Search for the cell housing the specified text and yield its (x, y) center coordinate. 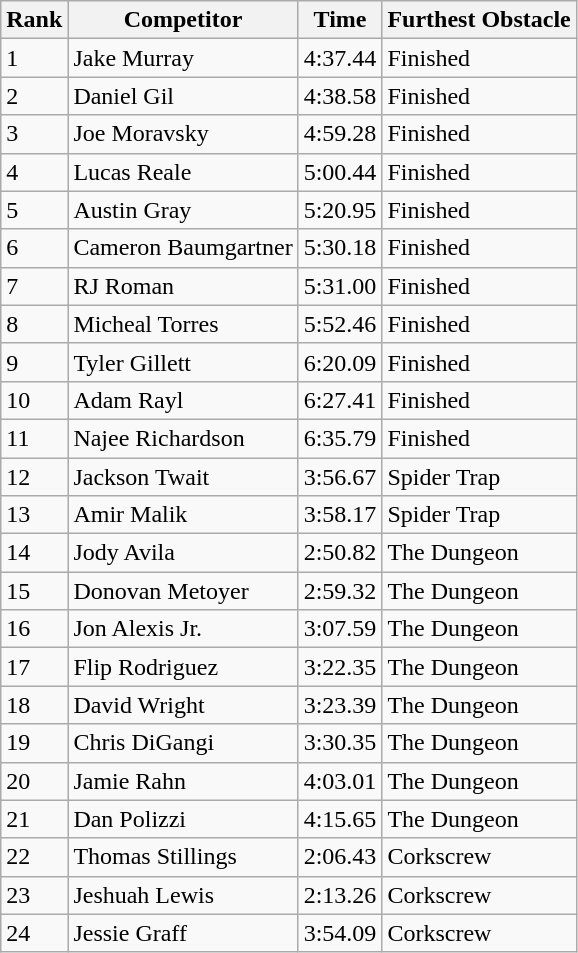
7 (34, 286)
4:37.44 (340, 58)
Daniel Gil (183, 96)
Furthest Obstacle (479, 20)
1 (34, 58)
3 (34, 134)
2 (34, 96)
Jon Alexis Jr. (183, 629)
3:56.67 (340, 477)
5:00.44 (340, 172)
Jamie Rahn (183, 781)
2:13.26 (340, 895)
Amir Malik (183, 515)
16 (34, 629)
9 (34, 362)
23 (34, 895)
6:27.41 (340, 400)
5:30.18 (340, 248)
3:30.35 (340, 743)
5:31.00 (340, 286)
Flip Rodriguez (183, 667)
3:22.35 (340, 667)
David Wright (183, 705)
Tyler Gillett (183, 362)
5 (34, 210)
Jody Avila (183, 553)
Lucas Reale (183, 172)
21 (34, 819)
Rank (34, 20)
5:52.46 (340, 324)
2:50.82 (340, 553)
Time (340, 20)
Jackson Twait (183, 477)
4:59.28 (340, 134)
Micheal Torres (183, 324)
6:20.09 (340, 362)
17 (34, 667)
4 (34, 172)
24 (34, 933)
22 (34, 857)
3:07.59 (340, 629)
Cameron Baumgartner (183, 248)
11 (34, 438)
Najee Richardson (183, 438)
20 (34, 781)
Jeshuah Lewis (183, 895)
Chris DiGangi (183, 743)
Austin Gray (183, 210)
4:03.01 (340, 781)
Thomas Stillings (183, 857)
19 (34, 743)
Competitor (183, 20)
5:20.95 (340, 210)
3:58.17 (340, 515)
4:15.65 (340, 819)
10 (34, 400)
Dan Polizzi (183, 819)
Adam Rayl (183, 400)
14 (34, 553)
2:06.43 (340, 857)
12 (34, 477)
13 (34, 515)
6:35.79 (340, 438)
2:59.32 (340, 591)
Joe Moravsky (183, 134)
8 (34, 324)
15 (34, 591)
RJ Roman (183, 286)
4:38.58 (340, 96)
6 (34, 248)
3:54.09 (340, 933)
Donovan Metoyer (183, 591)
Jessie Graff (183, 933)
18 (34, 705)
Jake Murray (183, 58)
3:23.39 (340, 705)
